Find where the given text appears and provide that cell's center as (X, Y) coordinate. 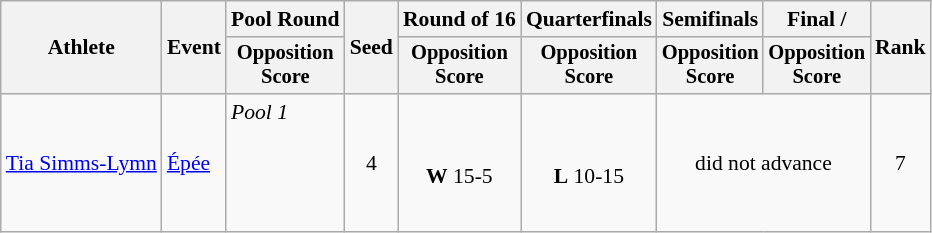
Quarterfinals (589, 19)
7 (900, 163)
W 15-5 (460, 163)
Final / (816, 19)
L 10-15 (589, 163)
did not advance (764, 163)
Semifinals (710, 19)
Round of 16 (460, 19)
Tia Simms-Lymn (82, 163)
Rank (900, 48)
Épée (194, 163)
Athlete (82, 48)
Pool 1 (286, 163)
Event (194, 48)
Pool Round (286, 19)
Seed (372, 48)
4 (372, 163)
